Extract the [X, Y] coordinate from the center of the cell holding the provided text.  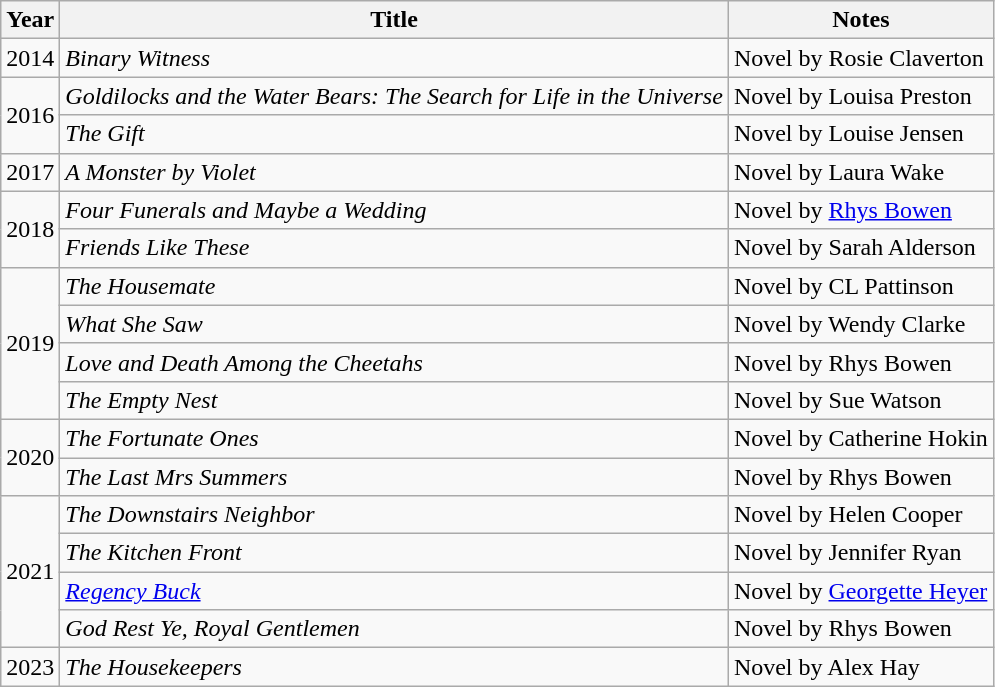
2019 [30, 343]
Novel by Laura Wake [860, 172]
Novel by Jennifer Ryan [860, 553]
Novel by Louisa Preston [860, 96]
The Last Mrs Summers [394, 477]
A Monster by Violet [394, 172]
The Gift [394, 134]
2023 [30, 667]
2020 [30, 457]
Four Funerals and Maybe a Wedding [394, 210]
Novel by Alex Hay [860, 667]
2014 [30, 58]
Love and Death Among the Cheetahs [394, 362]
God Rest Ye, Royal Gentlemen [394, 629]
Year [30, 20]
Novel by Georgette Heyer [860, 591]
Notes [860, 20]
2017 [30, 172]
Novel by Sarah Alderson [860, 248]
Binary Witness [394, 58]
The Fortunate Ones [394, 438]
Novel by Catherine Hokin [860, 438]
Novel by Rosie Claverton [860, 58]
The Kitchen Front [394, 553]
What She Saw [394, 324]
The Housemate [394, 286]
The Housekeepers [394, 667]
Novel by Helen Cooper [860, 515]
2016 [30, 115]
The Downstairs Neighbor [394, 515]
Friends Like These [394, 248]
2018 [30, 229]
Novel by CL Pattinson [860, 286]
Novel by Sue Watson [860, 400]
The Empty Nest [394, 400]
Novel by Louise Jensen [860, 134]
Regency Buck [394, 591]
2021 [30, 572]
Goldilocks and the Water Bears: The Search for Life in the Universe [394, 96]
Title [394, 20]
Novel by Wendy Clarke [860, 324]
